For the text-containing cell, return its midpoint in [X, Y] coordinate format. 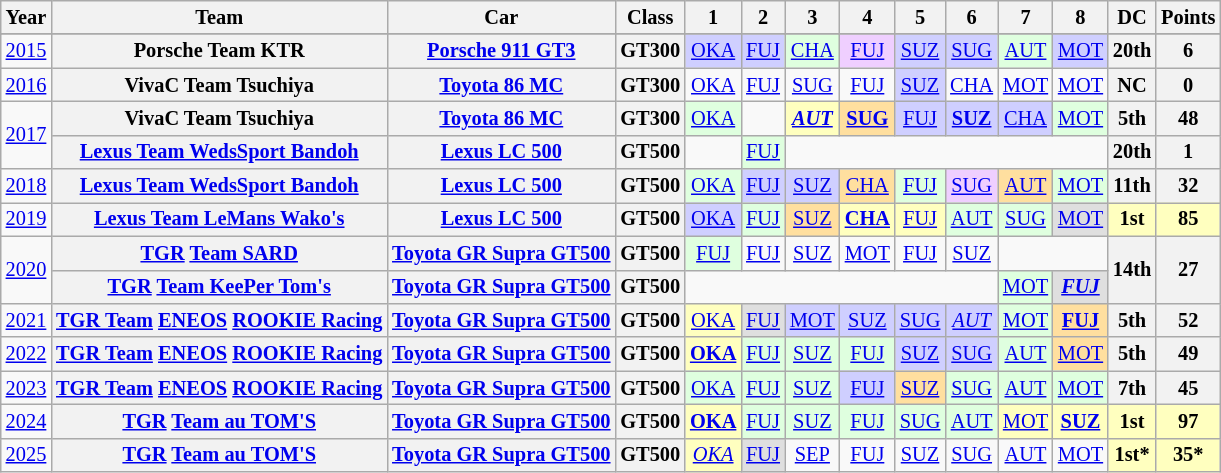
Porsche Team KTR [219, 51]
7th [1132, 388]
Year [26, 17]
TGR Team KeePer Tom's [219, 287]
7 [1026, 17]
3 [812, 17]
11th [1132, 186]
TGR Team SARD [219, 253]
5 [920, 17]
85 [1188, 219]
DC [1132, 17]
2019 [26, 219]
35* [1188, 455]
97 [1188, 421]
2015 [26, 51]
4 [868, 17]
0 [1188, 85]
32 [1188, 186]
Team [219, 17]
2 [763, 17]
2024 [26, 421]
2020 [26, 270]
2021 [26, 320]
2016 [26, 85]
SEP [812, 455]
2022 [26, 354]
27 [1188, 270]
Lexus Team LeMans Wako's [219, 219]
Class [650, 17]
8 [1080, 17]
2018 [26, 186]
2025 [26, 455]
2017 [26, 134]
48 [1188, 118]
52 [1188, 320]
2023 [26, 388]
49 [1188, 354]
NC [1132, 85]
Points [1188, 17]
Car [501, 17]
1st* [1132, 455]
45 [1188, 388]
Porsche 911 GT3 [501, 51]
14th [1132, 270]
